Search for the cell housing the specified text and yield its [x, y] center coordinate. 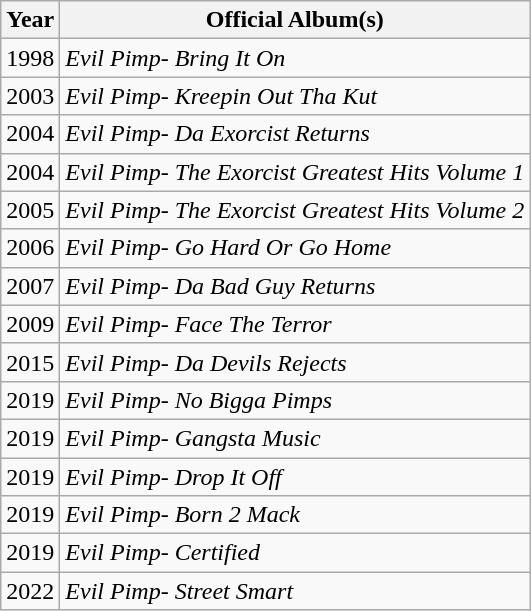
2006 [30, 248]
Evil Pimp- Go Hard Or Go Home [295, 248]
Evil Pimp- Certified [295, 553]
Evil Pimp- Bring It On [295, 58]
2007 [30, 286]
2015 [30, 362]
2005 [30, 210]
Evil Pimp- Gangsta Music [295, 438]
Evil Pimp- Born 2 Mack [295, 515]
Evil Pimp- Street Smart [295, 591]
1998 [30, 58]
Evil Pimp- Face The Terror [295, 324]
2009 [30, 324]
2022 [30, 591]
Evil Pimp- The Exorcist Greatest Hits Volume 1 [295, 172]
Evil Pimp- Da Exorcist Returns [295, 134]
Official Album(s) [295, 20]
Evil Pimp- Da Bad Guy Returns [295, 286]
Year [30, 20]
Evil Pimp- No Bigga Pimps [295, 400]
Evil Pimp- The Exorcist Greatest Hits Volume 2 [295, 210]
2003 [30, 96]
Evil Pimp- Drop It Off [295, 477]
Evil Pimp- Da Devils Rejects [295, 362]
Evil Pimp- Kreepin Out Tha Kut [295, 96]
